From the cell containing the given text, extract its center point as (X, Y) coordinate. 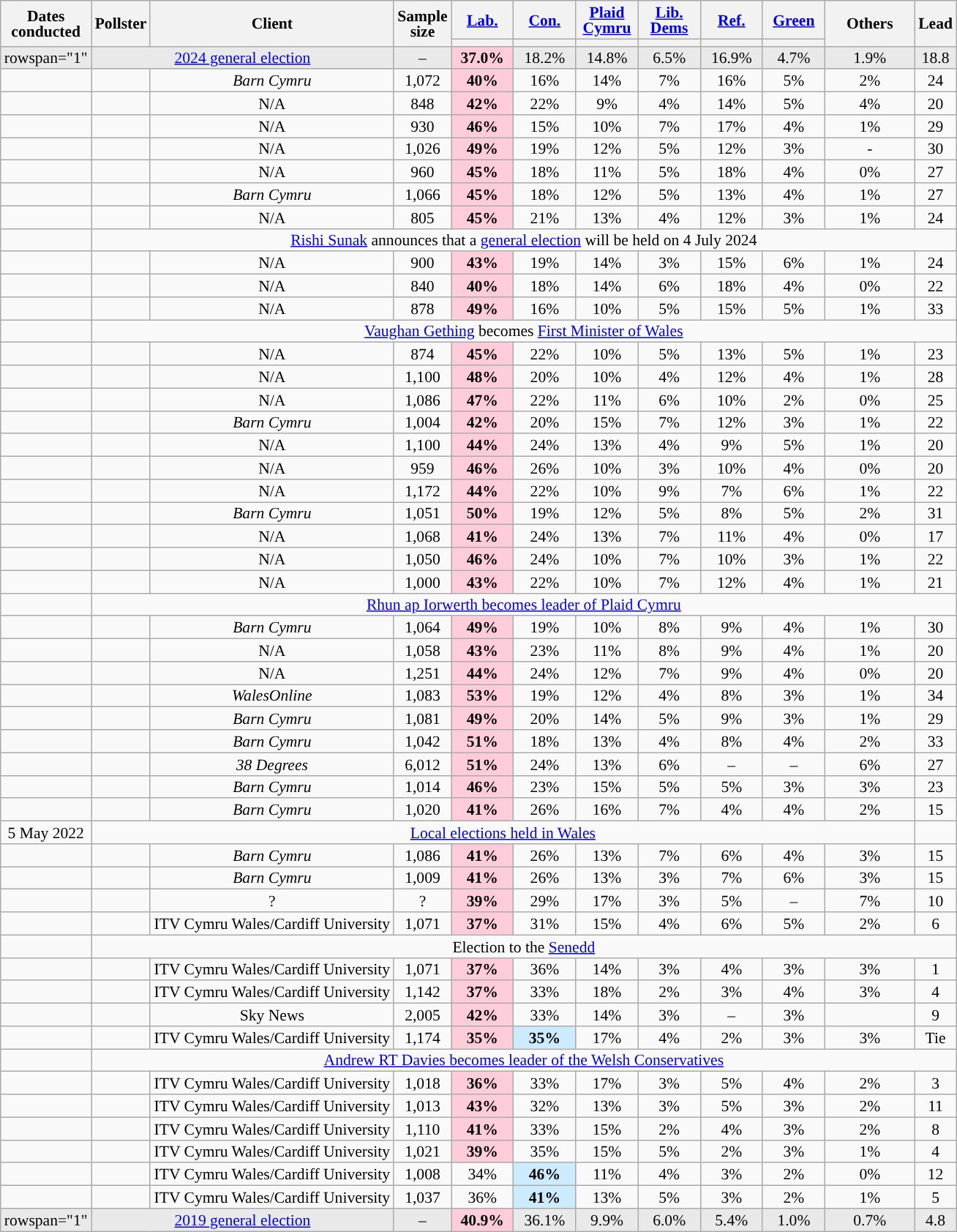
Client (272, 23)
1,021 (422, 1151)
1,051 (422, 514)
900 (422, 264)
5.4% (732, 1220)
4.8 (935, 1220)
34% (483, 1174)
Others (869, 23)
Rhun ap Iorwerth becomes leader of Plaid Cymru (524, 605)
11 (935, 1105)
29% (544, 900)
2,005 (422, 1015)
3 (935, 1083)
930 (422, 126)
Rishi Sunak announces that a general election will be held on 4 July 2024 (524, 240)
32% (544, 1105)
Local elections held in Wales (503, 833)
1,018 (422, 1083)
1,000 (422, 581)
Pollster (121, 23)
1,142 (422, 993)
0.7% (869, 1220)
- (869, 149)
Election to the Senedd (524, 946)
805 (422, 217)
1,081 (422, 719)
47% (483, 400)
21 (935, 581)
18.8 (935, 57)
48% (483, 376)
Tie (935, 1038)
9.9% (607, 1220)
960 (422, 171)
1.0% (793, 1220)
1,009 (422, 878)
28 (935, 376)
53% (483, 695)
40.9% (483, 1220)
840 (422, 285)
Green (793, 20)
Dates conducted (46, 23)
1,013 (422, 1105)
1,058 (422, 650)
1,020 (422, 810)
1.9% (869, 57)
21% (544, 217)
31% (544, 924)
6.0% (669, 1220)
848 (422, 104)
1,004 (422, 422)
34 (935, 695)
1,037 (422, 1198)
37.0% (483, 57)
10 (935, 900)
2024 general election (243, 57)
1,042 (422, 741)
25 (935, 400)
Lib. Dems (669, 20)
959 (422, 468)
1 (935, 969)
14.8% (607, 57)
5 May 2022 (46, 833)
1,068 (422, 536)
Lead (935, 23)
Ref. (732, 20)
1,064 (422, 628)
874 (422, 354)
1,066 (422, 195)
Lab. (483, 20)
Andrew RT Davies becomes leader of the Welsh Conservatives (524, 1060)
8 (935, 1129)
878 (422, 309)
1,072 (422, 81)
16.9% (732, 57)
1,026 (422, 149)
1,251 (422, 673)
4.7% (793, 57)
5 (935, 1198)
WalesOnline (272, 695)
31 (935, 514)
Plaid Cymru (607, 20)
18.2% (544, 57)
1,050 (422, 559)
1,110 (422, 1129)
6.5% (669, 57)
9 (935, 1015)
1,008 (422, 1174)
2019 general election (243, 1220)
Sample size (422, 23)
Vaughan Gething becomes First Minister of Wales (524, 331)
1,083 (422, 695)
17 (935, 536)
38 Degrees (272, 764)
6 (935, 924)
6,012 (422, 764)
1,172 (422, 490)
Con. (544, 20)
1,174 (422, 1038)
36.1% (544, 1220)
1,014 (422, 786)
12 (935, 1174)
50% (483, 514)
Sky News (272, 1015)
